Provide the [x, y] coordinate of the cell's center where the given text is located.  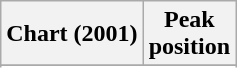
Chart (2001) [72, 34]
Peakposition [189, 34]
